Pinpoint the cell where the given text exists, returning its [X, Y] midpoint coordinate. 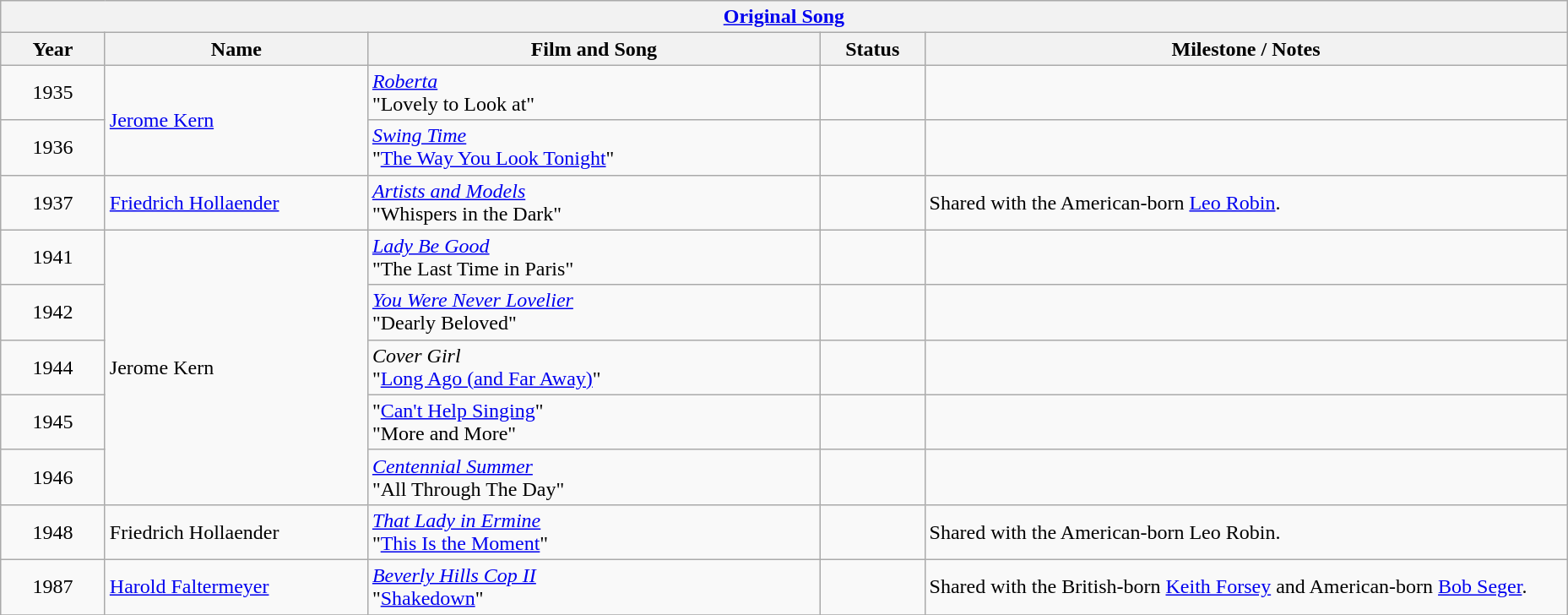
Year [53, 49]
1942 [53, 313]
Beverly Hills Cop II "Shakedown" [594, 586]
Film and Song [594, 49]
1948 [53, 532]
That Lady in Ermine "This Is the Moment" [594, 532]
Harold Faltermeyer [236, 586]
1944 [53, 367]
Original Song [784, 17]
1935 [53, 93]
Centennial Summer "All Through The Day" [594, 476]
You Were Never Lovelier "Dearly Beloved" [594, 313]
"Can't Help Singing" "More and More" [594, 422]
Roberta "Lovely to Look at" [594, 93]
Lady Be Good "The Last Time in Paris" [594, 257]
Name [236, 49]
Swing Time "The Way You Look Tonight" [594, 147]
Status [872, 49]
Milestone / Notes [1246, 49]
Artists and Models "Whispers in the Dark" [594, 203]
1936 [53, 147]
1946 [53, 476]
Cover Girl "Long Ago (and Far Away)" [594, 367]
1937 [53, 203]
1945 [53, 422]
1987 [53, 586]
Shared with the British-born Keith Forsey and American-born Bob Seger. [1246, 586]
1941 [53, 257]
